Scan for the cell matching the given text and deliver its [X, Y] coordinate at center. 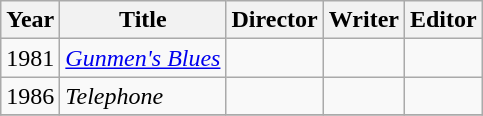
1986 [30, 96]
Title [143, 20]
Writer [364, 20]
Editor [443, 20]
Gunmen's Blues [143, 58]
Director [274, 20]
Year [30, 20]
1981 [30, 58]
Telephone [143, 96]
